Extract the (x, y) coordinate from the center of the cell holding the provided text.  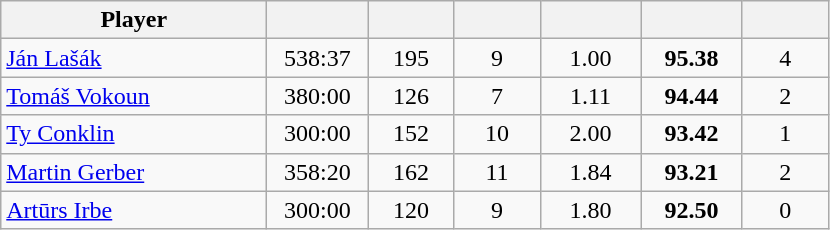
120 (411, 210)
Player (134, 20)
95.38 (692, 58)
93.21 (692, 172)
0 (785, 210)
4 (785, 58)
152 (411, 134)
1.80 (590, 210)
1.84 (590, 172)
1.11 (590, 96)
7 (497, 96)
1 (785, 134)
1.00 (590, 58)
94.44 (692, 96)
126 (411, 96)
Artūrs Irbe (134, 210)
538:37 (318, 58)
10 (497, 134)
162 (411, 172)
358:20 (318, 172)
Ján Lašák (134, 58)
93.42 (692, 134)
Tomáš Vokoun (134, 96)
195 (411, 58)
2.00 (590, 134)
92.50 (692, 210)
11 (497, 172)
380:00 (318, 96)
Ty Conklin (134, 134)
Martin Gerber (134, 172)
